Search for the cell housing the specified text and yield its (x, y) center coordinate. 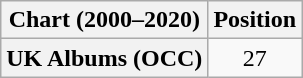
Position (255, 20)
UK Albums (OCC) (104, 58)
27 (255, 58)
Chart (2000–2020) (104, 20)
